For the text-containing cell, return its midpoint in [x, y] coordinate format. 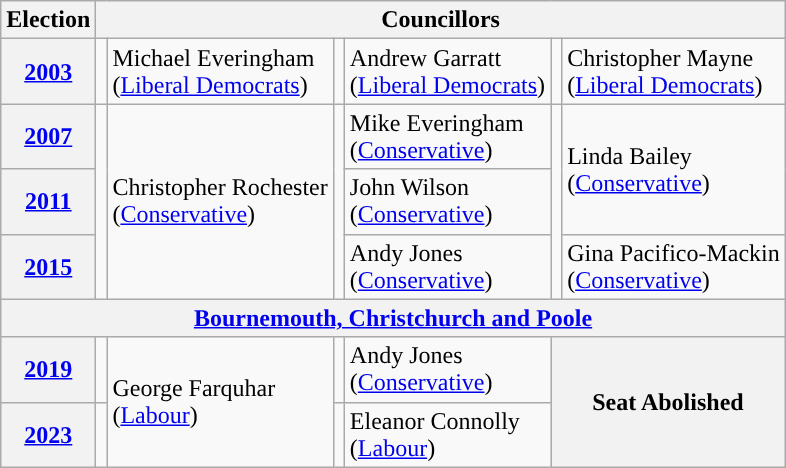
George Farquhar(Labour) [220, 402]
Bournemouth, Christchurch and Poole [394, 318]
Eleanor Connolly(Labour) [447, 434]
2023 [48, 434]
Seat Abolished [668, 402]
2007 [48, 136]
2003 [48, 72]
John Wilson(Conservative) [447, 202]
Councillors [441, 20]
2011 [48, 202]
Christopher Mayne(Liberal Democrats) [674, 72]
Andrew Garratt(Liberal Democrats) [447, 72]
Linda Bailey(Conservative) [674, 169]
Michael Everingham(Liberal Democrats) [220, 72]
Mike Everingham(Conservative) [447, 136]
Christopher Rochester(Conservative) [220, 202]
Gina Pacifico-Mackin(Conservative) [674, 266]
2019 [48, 370]
2015 [48, 266]
Election [48, 20]
